Return [X, Y] of the center of cell containing provided text 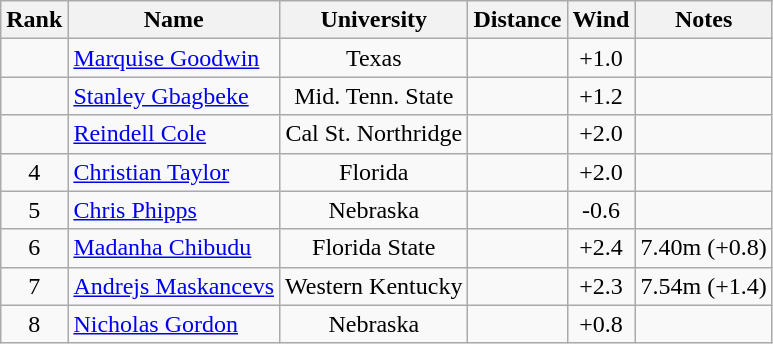
Christian Taylor [174, 172]
4 [34, 172]
Florida State [374, 248]
+1.2 [601, 96]
Notes [704, 20]
6 [34, 248]
Western Kentucky [374, 286]
Wind [601, 20]
Marquise Goodwin [174, 58]
Nicholas Gordon [174, 324]
5 [34, 210]
Mid. Tenn. State [374, 96]
7.54m (+1.4) [704, 286]
Cal St. Northridge [374, 134]
+0.8 [601, 324]
8 [34, 324]
Name [174, 20]
Andrejs Maskancevs [174, 286]
+1.0 [601, 58]
Florida [374, 172]
7.40m (+0.8) [704, 248]
-0.6 [601, 210]
+2.3 [601, 286]
Distance [518, 20]
Texas [374, 58]
Reindell Cole [174, 134]
7 [34, 286]
University [374, 20]
Stanley Gbagbeke [174, 96]
+2.4 [601, 248]
Rank [34, 20]
Chris Phipps [174, 210]
Madanha Chibudu [174, 248]
